Return the (X, Y) coordinate for the center point of the cell that contains the specified text.  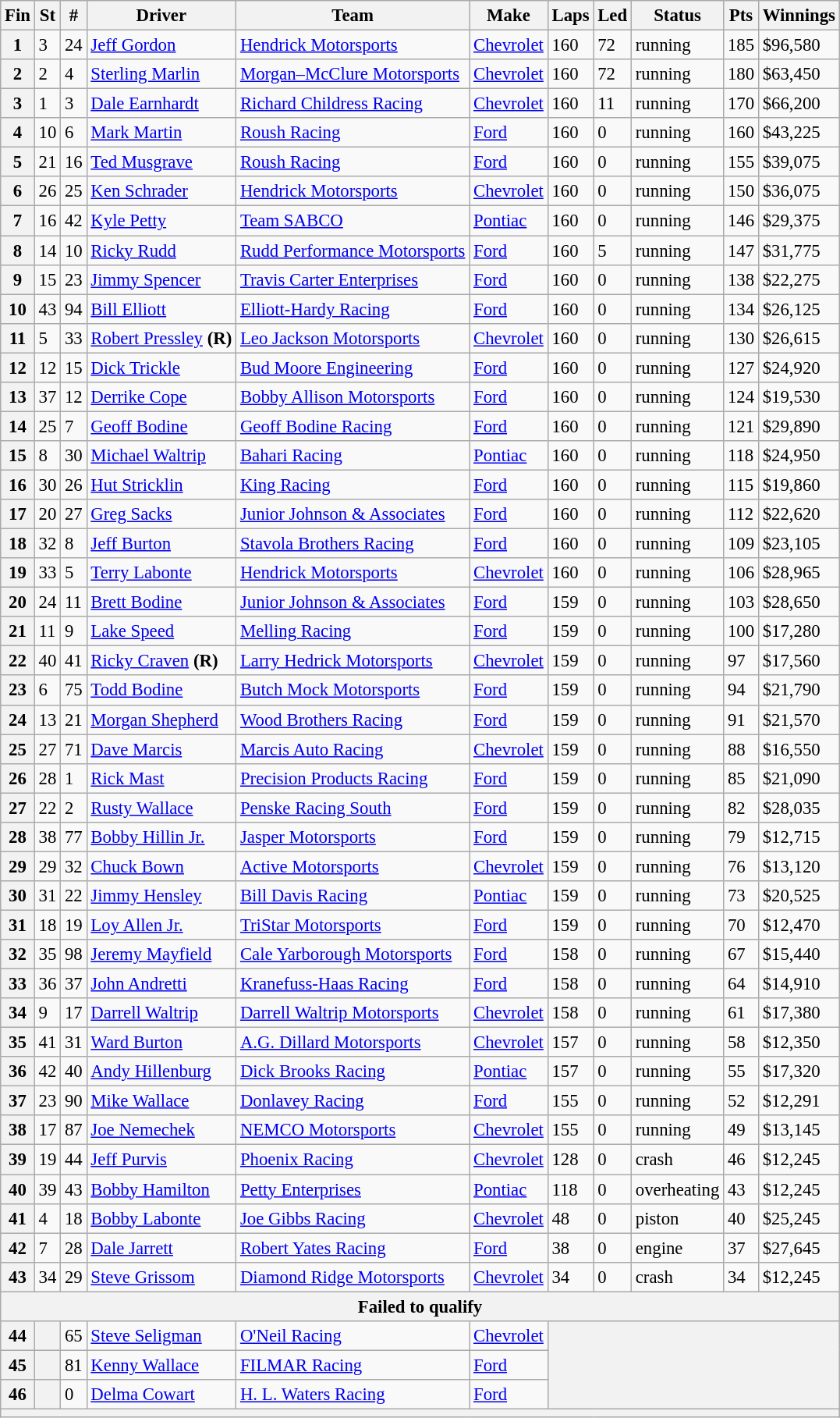
Terry Labonte (161, 573)
Bobby Allison Motorsports (353, 397)
77 (73, 837)
98 (73, 954)
Delma Cowart (161, 1395)
124 (741, 397)
146 (741, 221)
Team (353, 16)
Marcis Auto Racing (353, 749)
H. L. Waters Racing (353, 1395)
Greg Sacks (161, 514)
$21,790 (799, 691)
91 (741, 720)
Joe Nemechek (161, 1131)
70 (741, 925)
Jeff Purvis (161, 1160)
Donlavey Racing (353, 1101)
Ward Burton (161, 1043)
109 (741, 544)
Ricky Craven (R) (161, 661)
Bahari Racing (353, 456)
130 (741, 338)
Ken Schrader (161, 191)
Dick Trickle (161, 368)
Morgan Shepherd (161, 720)
121 (741, 426)
100 (741, 631)
Ricky Rudd (161, 251)
64 (741, 984)
$12,291 (799, 1101)
$17,560 (799, 661)
$24,920 (799, 368)
134 (741, 309)
St (47, 16)
Robert Pressley (R) (161, 338)
Robert Yates Racing (353, 1248)
$13,145 (799, 1131)
73 (741, 896)
$29,375 (799, 221)
Steve Grissom (161, 1277)
Dick Brooks Racing (353, 1071)
$31,775 (799, 251)
87 (73, 1131)
71 (73, 749)
$96,580 (799, 45)
Geoff Bodine Racing (353, 426)
$16,550 (799, 749)
Larry Hedrick Motorsports (353, 661)
$28,650 (799, 602)
$17,320 (799, 1071)
King Racing (353, 485)
Kranefuss-Haas Racing (353, 984)
147 (741, 251)
$13,120 (799, 866)
61 (741, 1013)
$29,890 (799, 426)
Darrell Waltrip (161, 1013)
76 (741, 866)
Kyle Petty (161, 221)
$17,280 (799, 631)
Morgan–McClure Motorsports (353, 74)
Driver (161, 16)
55 (741, 1071)
John Andretti (161, 984)
$25,245 (799, 1218)
Todd Bodine (161, 691)
Pts (741, 16)
$23,105 (799, 544)
85 (741, 778)
48 (571, 1218)
Laps (571, 16)
Bobby Hamilton (161, 1189)
128 (571, 1160)
$17,380 (799, 1013)
Dale Jarrett (161, 1248)
Jasper Motorsports (353, 837)
Bobby Labonte (161, 1218)
49 (741, 1131)
52 (741, 1101)
Leo Jackson Motorsports (353, 338)
185 (741, 45)
Bill Davis Racing (353, 896)
Derrike Cope (161, 397)
$22,275 (799, 279)
Geoff Bodine (161, 426)
Petty Enterprises (353, 1189)
$27,645 (799, 1248)
97 (741, 661)
Michael Waltrip (161, 456)
Failed to qualify (420, 1306)
$39,075 (799, 162)
$21,090 (799, 778)
58 (741, 1043)
Winnings (799, 16)
Darrell Waltrip Motorsports (353, 1013)
Fin (18, 16)
$26,615 (799, 338)
Bill Elliott (161, 309)
Dave Marcis (161, 749)
$19,530 (799, 397)
Ted Musgrave (161, 162)
NEMCO Motorsports (353, 1131)
Kenny Wallace (161, 1365)
Butch Mock Motorsports (353, 691)
$19,860 (799, 485)
Rusty Wallace (161, 808)
Dale Earnhardt (161, 104)
Jeff Burton (161, 544)
TriStar Motorsports (353, 925)
Elliott-Hardy Racing (353, 309)
Travis Carter Enterprises (353, 279)
Stavola Brothers Racing (353, 544)
Jeremy Mayfield (161, 954)
Mike Wallace (161, 1101)
67 (741, 954)
75 (73, 691)
$24,950 (799, 456)
150 (741, 191)
Brett Bodine (161, 602)
$66,200 (799, 104)
Bud Moore Engineering (353, 368)
Sterling Marlin (161, 74)
$36,075 (799, 191)
Diamond Ridge Motorsports (353, 1277)
115 (741, 485)
Wood Brothers Racing (353, 720)
106 (741, 573)
Chuck Bown (161, 866)
Rick Mast (161, 778)
$26,125 (799, 309)
$28,035 (799, 808)
Jimmy Spencer (161, 279)
Status (677, 16)
Jeff Gordon (161, 45)
$28,965 (799, 573)
Joe Gibbs Racing (353, 1218)
180 (741, 74)
Bobby Hillin Jr. (161, 837)
Lake Speed (161, 631)
Cale Yarborough Motorsports (353, 954)
O'Neil Racing (353, 1336)
$22,620 (799, 514)
$15,440 (799, 954)
$12,715 (799, 837)
$12,350 (799, 1043)
Rudd Performance Motorsports (353, 251)
Jimmy Hensley (161, 896)
$43,225 (799, 133)
45 (18, 1365)
127 (741, 368)
Steve Seligman (161, 1336)
103 (741, 602)
Phoenix Racing (353, 1160)
112 (741, 514)
Richard Childress Racing (353, 104)
65 (73, 1336)
81 (73, 1365)
piston (677, 1218)
Melling Racing (353, 631)
A.G. Dillard Motorsports (353, 1043)
Team SABCO (353, 221)
88 (741, 749)
79 (741, 837)
# (73, 16)
Loy Allen Jr. (161, 925)
82 (741, 808)
overheating (677, 1189)
$20,525 (799, 896)
$14,910 (799, 984)
$12,470 (799, 925)
Led (613, 16)
FILMAR Racing (353, 1365)
Andy Hillenburg (161, 1071)
Make (509, 16)
170 (741, 104)
$63,450 (799, 74)
Hut Stricklin (161, 485)
$21,570 (799, 720)
Penske Racing South (353, 808)
138 (741, 279)
90 (73, 1101)
engine (677, 1248)
Precision Products Racing (353, 778)
Active Motorsports (353, 866)
Mark Martin (161, 133)
